From the cell containing the given text, extract its center point as (x, y) coordinate. 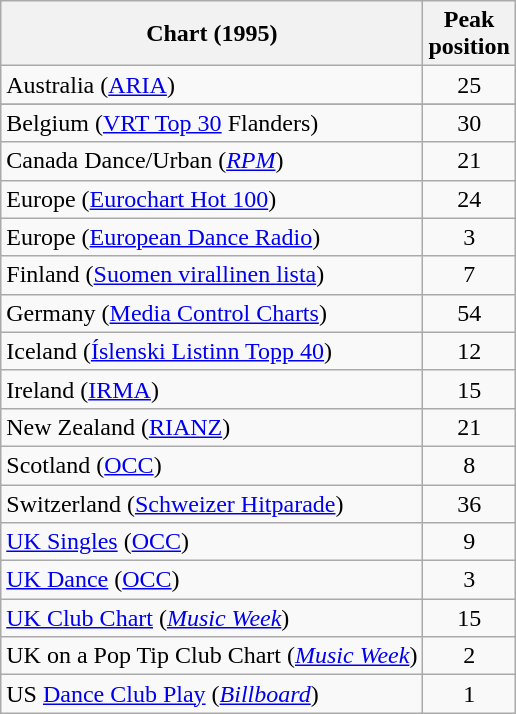
Finland (Suomen virallinen lista) (212, 275)
UK on a Pop Tip Club Chart (Music Week) (212, 656)
25 (469, 85)
1 (469, 694)
30 (469, 123)
UK Club Chart (Music Week) (212, 618)
Europe (Eurochart Hot 100) (212, 199)
54 (469, 313)
36 (469, 503)
Ireland (IRMA) (212, 389)
Peakposition (469, 34)
UK Dance (OCC) (212, 580)
12 (469, 351)
Europe (European Dance Radio) (212, 237)
Iceland (Íslenski Listinn Topp 40) (212, 351)
Canada Dance/Urban (RPM) (212, 161)
Scotland (OCC) (212, 465)
New Zealand (RIANZ) (212, 427)
8 (469, 465)
24 (469, 199)
UK Singles (OCC) (212, 542)
2 (469, 656)
Belgium (VRT Top 30 Flanders) (212, 123)
Chart (1995) (212, 34)
Switzerland (Schweizer Hitparade) (212, 503)
Germany (Media Control Charts) (212, 313)
Australia (ARIA) (212, 85)
9 (469, 542)
7 (469, 275)
US Dance Club Play (Billboard) (212, 694)
